Identify which cell holds the provided text, then report its (X, Y) central coordinate. 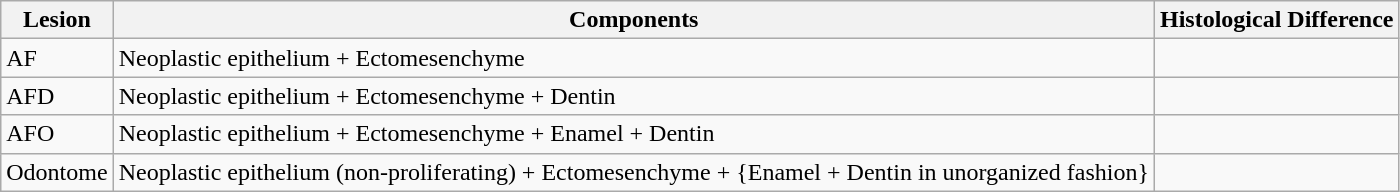
Lesion (57, 20)
Neoplastic epithelium + Ectomesenchyme + Enamel + Dentin (634, 134)
AFO (57, 134)
Neoplastic epithelium + Ectomesenchyme + Dentin (634, 96)
Neoplastic epithelium (non-proliferating) + Ectomesenchyme + {Enamel + Dentin in unorganized fashion} (634, 172)
Histological Difference (1276, 20)
Components (634, 20)
Odontome (57, 172)
AFD (57, 96)
Neoplastic epithelium + Ectomesenchyme (634, 58)
AF (57, 58)
